Locate the cell with the specified text and output its [X, Y] center coordinate. 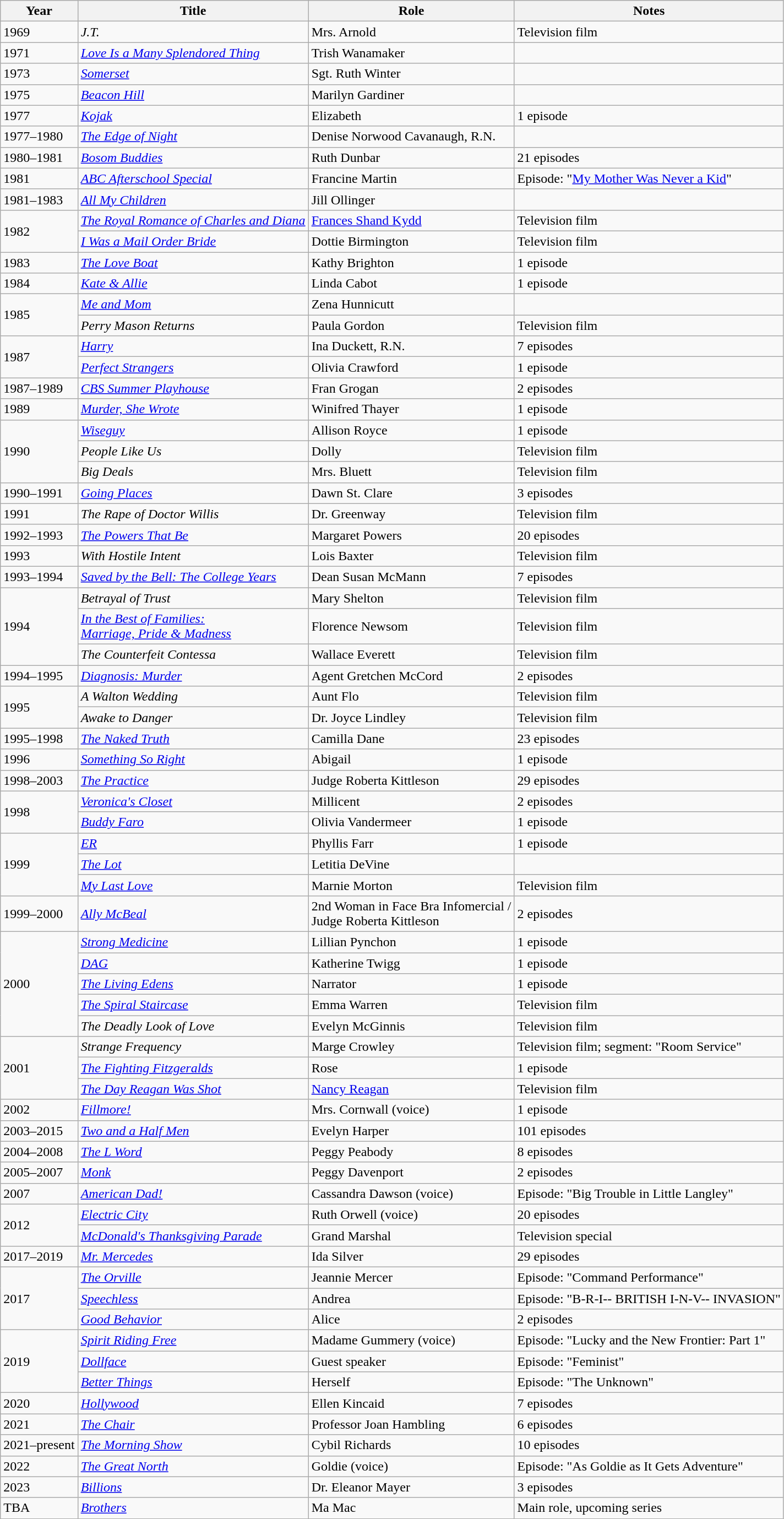
Ruth Dunbar [411, 158]
1998–2003 [39, 780]
Kathy Brighton [411, 263]
Wallace Everett [411, 655]
2005–2007 [39, 1173]
Notes [649, 11]
I Was a Mail Order Bride [193, 241]
People Like Us [193, 451]
Harry [193, 346]
Episode: "My Mother Was Never a Kid" [649, 178]
The Counterfeit Contessa [193, 655]
J.T. [193, 32]
Dr. Greenway [411, 514]
The Day Reagan Was Shot [193, 1089]
Electric City [193, 1214]
Agent Gretchen McCord [411, 676]
Alice [411, 1320]
Two and a Half Men [193, 1131]
Narrator [411, 984]
Strong Medicine [193, 942]
Mrs. Arnold [411, 32]
1987 [39, 357]
The Rape of Doctor Willis [193, 514]
101 episodes [649, 1131]
Linda Cabot [411, 284]
1998 [39, 812]
Madame Gummery (voice) [411, 1341]
1992–1993 [39, 535]
Murder, She Wrote [193, 409]
Ina Duckett, R.N. [411, 346]
Television special [649, 1235]
Peggy Davenport [411, 1173]
Marge Crowley [411, 1047]
Diagnosis: Murder [193, 676]
Herself [411, 1382]
Big Deals [193, 472]
The Fighting Fitzgeralds [193, 1068]
2017 [39, 1298]
Going Places [193, 493]
1983 [39, 263]
1980–1981 [39, 158]
Marnie Morton [411, 885]
Television film; segment: "Room Service" [649, 1047]
Speechless [193, 1298]
1990–1991 [39, 493]
2004–2008 [39, 1152]
The L Word [193, 1152]
Dr. Eleanor Mayer [411, 1487]
Better Things [193, 1382]
1987–1989 [39, 388]
Spirit Riding Free [193, 1341]
1999 [39, 864]
Jeannie Mercer [411, 1277]
Evelyn Harper [411, 1131]
Zena Hunnicutt [411, 305]
The Naked Truth [193, 739]
Strange Frequency [193, 1047]
The Deadly Look of Love [193, 1026]
1977 [39, 116]
Paula Gordon [411, 325]
2021–present [39, 1445]
The Orville [193, 1277]
Mrs. Cornwall (voice) [411, 1110]
Francine Martin [411, 178]
Judge Roberta Kittleson [411, 780]
Saved by the Bell: The College Years [193, 577]
Winifred Thayer [411, 409]
McDonald's Thanksgiving Parade [193, 1235]
In the Best of Families: Marriage, Pride & Madness [193, 627]
Letitia DeVine [411, 864]
Wiseguy [193, 430]
10 episodes [649, 1445]
Millicent [411, 801]
1995 [39, 707]
Dawn St. Clare [411, 493]
2021 [39, 1424]
1990 [39, 451]
Frances Shand Kydd [411, 220]
Buddy Faro [193, 822]
1969 [39, 32]
Episode: "B-R-I-- BRITISH I-N-V-- INVASION" [649, 1298]
Lois Baxter [411, 556]
The Living Edens [193, 984]
Dean Susan McMann [411, 577]
Ellen Kincaid [411, 1403]
Cybil Richards [411, 1445]
1984 [39, 284]
1985 [39, 315]
21 episodes [649, 158]
2001 [39, 1068]
The Great North [193, 1466]
Guest speaker [411, 1361]
Kojak [193, 116]
Florence Newsom [411, 627]
Dr. Joyce Lindley [411, 718]
1993–1994 [39, 577]
With Hostile Intent [193, 556]
The Practice [193, 780]
Good Behavior [193, 1320]
1971 [39, 53]
Phyllis Farr [411, 843]
2017–2019 [39, 1256]
Bosom Buddies [193, 158]
Episode: "Big Trouble in Little Langley" [649, 1193]
1977–1980 [39, 137]
Lillian Pynchon [411, 942]
Grand Marshal [411, 1235]
All My Children [193, 199]
Monk [193, 1173]
2007 [39, 1193]
My Last Love [193, 885]
Kate & Allie [193, 284]
1994–1995 [39, 676]
Me and Mom [193, 305]
Episode: "Feminist" [649, 1361]
Episode: "The Unknown" [649, 1382]
Somerset [193, 74]
2002 [39, 1110]
The Morning Show [193, 1445]
A Walton Wedding [193, 697]
Ma Mac [411, 1508]
Denise Norwood Cavanaugh, R.N. [411, 137]
Something So Right [193, 759]
Mrs. Bluett [411, 472]
Hollywood [193, 1403]
Trish Wanamaker [411, 53]
Elizabeth [411, 116]
The Lot [193, 864]
Episode: "Lucky and the New Frontier: Part 1" [649, 1341]
Year [39, 11]
Title [193, 11]
2022 [39, 1466]
23 episodes [649, 739]
Katherine Twigg [411, 963]
Ida Silver [411, 1256]
1975 [39, 95]
Main role, upcoming series [649, 1508]
Allison Royce [411, 430]
Ally McBeal [193, 913]
1993 [39, 556]
Ruth Orwell (voice) [411, 1214]
The Royal Romance of Charles and Diana [193, 220]
1994 [39, 626]
Perry Mason Returns [193, 325]
CBS Summer Playhouse [193, 388]
1981 [39, 178]
Dollface [193, 1361]
Emma Warren [411, 1005]
Billions [193, 1487]
TBA [39, 1508]
Role [411, 11]
Veronica's Closet [193, 801]
The Spiral Staircase [193, 1005]
6 episodes [649, 1424]
American Dad! [193, 1193]
8 episodes [649, 1152]
Brothers [193, 1508]
1996 [39, 759]
The Chair [193, 1424]
Sgt. Ruth Winter [411, 74]
Fillmore! [193, 1110]
Cassandra Dawson (voice) [411, 1193]
Andrea [411, 1298]
2003–2015 [39, 1131]
Olivia Vandermeer [411, 822]
ABC Afterschool Special [193, 178]
Awake to Danger [193, 718]
Marilyn Gardiner [411, 95]
2nd Woman in Face Bra Infomercial /Judge Roberta Kittleson [411, 913]
The Love Boat [193, 263]
1991 [39, 514]
1981–1983 [39, 199]
ER [193, 843]
1999–2000 [39, 913]
1982 [39, 231]
Love Is a Many Splendored Thing [193, 53]
Camilla Dane [411, 739]
Episode: "As Goldie as It Gets Adventure" [649, 1466]
2012 [39, 1225]
1989 [39, 409]
The Powers That Be [193, 535]
The Edge of Night [193, 137]
Fran Grogan [411, 388]
Peggy Peabody [411, 1152]
Dottie Birmington [411, 241]
2000 [39, 984]
2020 [39, 1403]
1995–1998 [39, 739]
2023 [39, 1487]
Mr. Mercedes [193, 1256]
Abigail [411, 759]
Jill Ollinger [411, 199]
Beacon Hill [193, 95]
Betrayal of Trust [193, 598]
1973 [39, 74]
Goldie (voice) [411, 1466]
Dolly [411, 451]
Evelyn McGinnis [411, 1026]
Margaret Powers [411, 535]
Episode: "Command Performance" [649, 1277]
2019 [39, 1361]
Nancy Reagan [411, 1089]
Rose [411, 1068]
DAG [193, 963]
Professor Joan Hambling [411, 1424]
Aunt Flo [411, 697]
Perfect Strangers [193, 367]
Olivia Crawford [411, 367]
Mary Shelton [411, 598]
